Locate the cell with the specified text and output its [x, y] center coordinate. 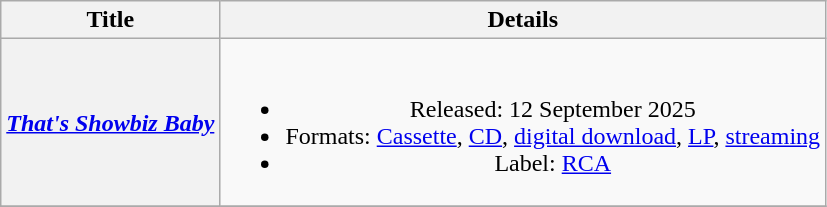
Title [110, 20]
Released: 12 September 2025Formats: Cassette, CD, digital download, LP, streamingLabel: RCA [523, 122]
That's Showbiz Baby [110, 122]
Details [523, 20]
